Search for the cell housing the specified text and yield its (x, y) center coordinate. 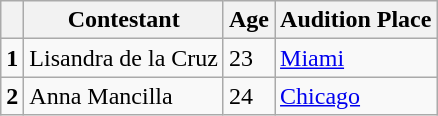
Miami (356, 58)
23 (248, 58)
1 (12, 58)
2 (12, 96)
24 (248, 96)
Age (248, 20)
Chicago (356, 96)
Lisandra de la Cruz (124, 58)
Anna Mancilla (124, 96)
Audition Place (356, 20)
Contestant (124, 20)
